Find where the given text appears and provide that cell's center as (x, y) coordinate. 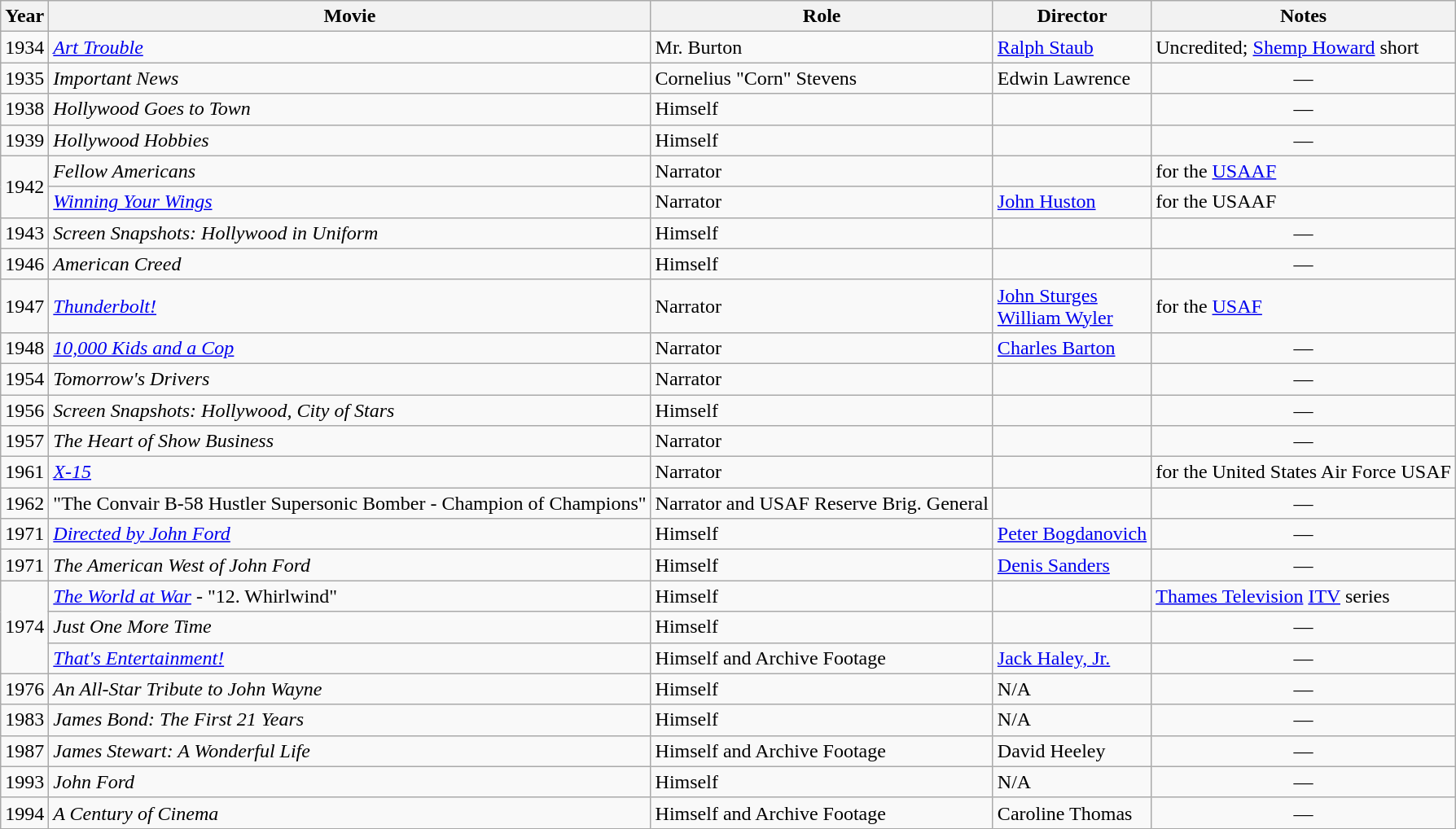
Hollywood Hobbies (350, 140)
Peter Bogdanovich (1072, 534)
Movie (350, 16)
James Bond: The First 21 Years (350, 720)
John SturgesWilliam Wyler (1072, 306)
Screen Snapshots: Hollywood in Uniform (350, 233)
Caroline Thomas (1072, 813)
1954 (24, 379)
1935 (24, 78)
for the USAF (1304, 306)
1994 (24, 813)
Narrator and USAF Reserve Brig. General (822, 503)
Ralph Staub (1072, 47)
1976 (24, 689)
1957 (24, 441)
Thunderbolt! (350, 306)
Cornelius "Corn" Stevens (822, 78)
The American West of John Ford (350, 565)
Fellow Americans (350, 171)
1939 (24, 140)
Important News (350, 78)
Denis Sanders (1072, 565)
Winning Your Wings (350, 202)
David Heeley (1072, 751)
Hollywood Goes to Town (350, 109)
The World at War - "12. Whirlwind" (350, 596)
Thames Television ITV series (1304, 596)
1993 (24, 782)
Mr. Burton (822, 47)
1934 (24, 47)
John Huston (1072, 202)
Director (1072, 16)
1962 (24, 503)
X-15 (350, 472)
1947 (24, 306)
1948 (24, 348)
Just One More Time (350, 627)
James Stewart: A Wonderful Life (350, 751)
1956 (24, 410)
1987 (24, 751)
1961 (24, 472)
Charles Barton (1072, 348)
1974 (24, 627)
Art Trouble (350, 47)
John Ford (350, 782)
Role (822, 16)
That's Entertainment! (350, 658)
A Century of Cinema (350, 813)
1983 (24, 720)
Edwin Lawrence (1072, 78)
1938 (24, 109)
Screen Snapshots: Hollywood, City of Stars (350, 410)
"The Convair B-58 Hustler Supersonic Bomber - Champion of Champions" (350, 503)
1946 (24, 264)
Tomorrow's Drivers (350, 379)
for the United States Air Force USAF (1304, 472)
1943 (24, 233)
The Heart of Show Business (350, 441)
Notes (1304, 16)
Jack Haley, Jr. (1072, 658)
Year (24, 16)
An All-Star Tribute to John Wayne (350, 689)
1942 (24, 186)
10,000 Kids and a Cop (350, 348)
American Creed (350, 264)
Directed by John Ford (350, 534)
Uncredited; Shemp Howard short (1304, 47)
